Output the (X, Y) coordinate of the center of the cell containing the given text.  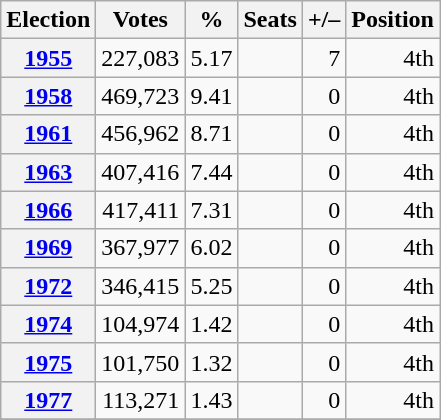
8.71 (212, 134)
6.02 (212, 248)
1.32 (212, 362)
Election (48, 20)
367,977 (140, 248)
1.42 (212, 324)
% (212, 20)
417,411 (140, 210)
1975 (48, 362)
101,750 (140, 362)
227,083 (140, 58)
469,723 (140, 96)
5.17 (212, 58)
1972 (48, 286)
1963 (48, 172)
1977 (48, 400)
1974 (48, 324)
7.44 (212, 172)
Seats (270, 20)
7.31 (212, 210)
Votes (140, 20)
346,415 (140, 286)
1969 (48, 248)
Position (393, 20)
+/– (324, 20)
9.41 (212, 96)
1.43 (212, 400)
1955 (48, 58)
5.25 (212, 286)
1966 (48, 210)
104,974 (140, 324)
113,271 (140, 400)
456,962 (140, 134)
1958 (48, 96)
1961 (48, 134)
407,416 (140, 172)
7 (324, 58)
